Extract the (x, y) coordinate from the center of the cell holding the provided text.  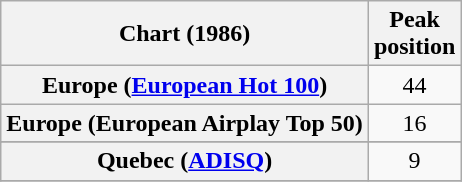
9 (414, 161)
Chart (1986) (185, 34)
Europe (European Hot 100) (185, 85)
Quebec (ADISQ) (185, 161)
Peakposition (414, 34)
Europe (European Airplay Top 50) (185, 123)
16 (414, 123)
44 (414, 85)
